Detect which cell encompasses the target text, then output its [X, Y] center coordinate. 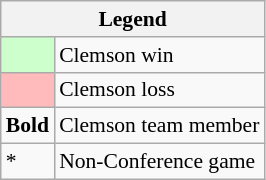
Legend [133, 19]
Clemson team member [159, 126]
Bold [28, 126]
* [28, 162]
Clemson win [159, 55]
Clemson loss [159, 90]
Non-Conference game [159, 162]
